Search for the cell housing the specified text and yield its (X, Y) center coordinate. 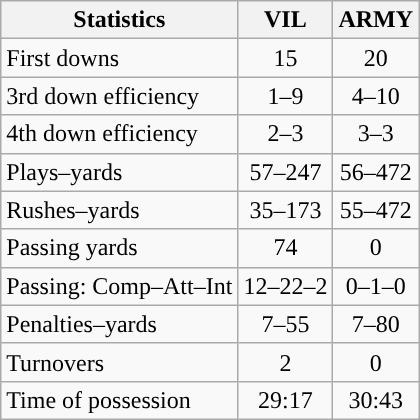
56–472 (376, 172)
Time of possession (120, 400)
Statistics (120, 20)
Rushes–yards (120, 210)
3rd down efficiency (120, 96)
Passing: Comp–Att–Int (120, 286)
7–80 (376, 324)
Passing yards (120, 248)
Turnovers (120, 362)
2–3 (286, 134)
VIL (286, 20)
Plays–yards (120, 172)
ARMY (376, 20)
1–9 (286, 96)
3–3 (376, 134)
Penalties–yards (120, 324)
4th down efficiency (120, 134)
2 (286, 362)
74 (286, 248)
35–173 (286, 210)
4–10 (376, 96)
12–22–2 (286, 286)
55–472 (376, 210)
15 (286, 58)
57–247 (286, 172)
30:43 (376, 400)
0–1–0 (376, 286)
First downs (120, 58)
20 (376, 58)
7–55 (286, 324)
29:17 (286, 400)
